Detect which cell encompasses the target text, then output its [x, y] center coordinate. 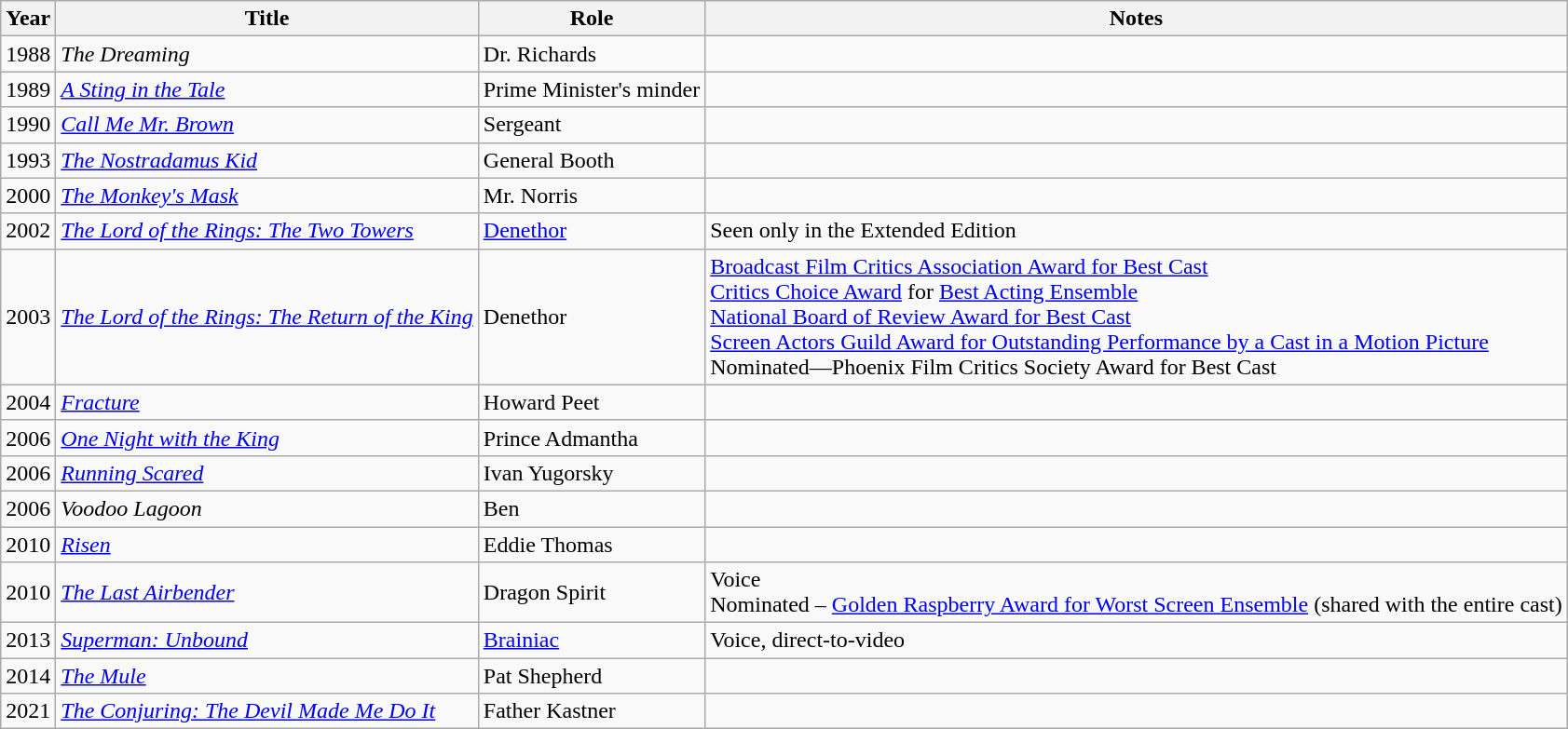
Year [28, 19]
The Dreaming [266, 54]
Pat Shepherd [591, 676]
2004 [28, 402]
VoiceNominated – Golden Raspberry Award for Worst Screen Ensemble (shared with the entire cast) [1137, 592]
One Night with the King [266, 438]
Howard Peet [591, 402]
Voice, direct-to-video [1137, 641]
2002 [28, 231]
Dragon Spirit [591, 592]
2000 [28, 196]
2021 [28, 711]
Superman: Unbound [266, 641]
The Last Airbender [266, 592]
Risen [266, 545]
Brainiac [591, 641]
2003 [28, 317]
The Lord of the Rings: The Return of the King [266, 317]
Fracture [266, 402]
Call Me Mr. Brown [266, 125]
Eddie Thomas [591, 545]
2013 [28, 641]
1989 [28, 89]
2014 [28, 676]
1993 [28, 160]
Ivan Yugorsky [591, 473]
Prince Admantha [591, 438]
A Sting in the Tale [266, 89]
Role [591, 19]
Title [266, 19]
General Booth [591, 160]
Voodoo Lagoon [266, 508]
Father Kastner [591, 711]
Prime Minister's minder [591, 89]
Dr. Richards [591, 54]
The Lord of the Rings: The Two Towers [266, 231]
The Mule [266, 676]
Mr. Norris [591, 196]
The Conjuring: The Devil Made Me Do It [266, 711]
Sergeant [591, 125]
Running Scared [266, 473]
The Nostradamus Kid [266, 160]
1988 [28, 54]
Ben [591, 508]
Notes [1137, 19]
1990 [28, 125]
Seen only in the Extended Edition [1137, 231]
The Monkey's Mask [266, 196]
